Scan for the cell matching the given text and deliver its (X, Y) coordinate at center. 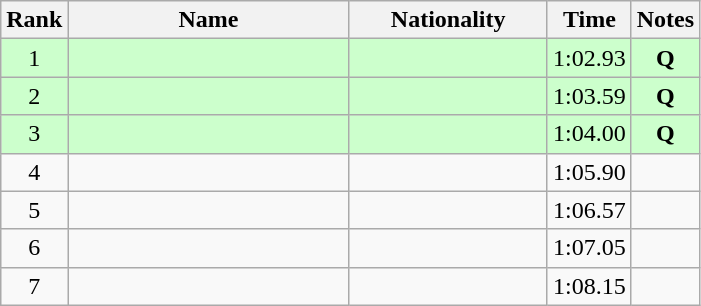
7 (34, 286)
1:02.93 (589, 58)
1:07.05 (589, 248)
1:06.57 (589, 210)
1:05.90 (589, 172)
Time (589, 20)
5 (34, 210)
1:04.00 (589, 134)
4 (34, 172)
Rank (34, 20)
Nationality (448, 20)
Notes (665, 20)
6 (34, 248)
2 (34, 96)
3 (34, 134)
1:08.15 (589, 286)
1:03.59 (589, 96)
1 (34, 58)
Name (208, 20)
